Return (x, y) of the center of cell containing provided text 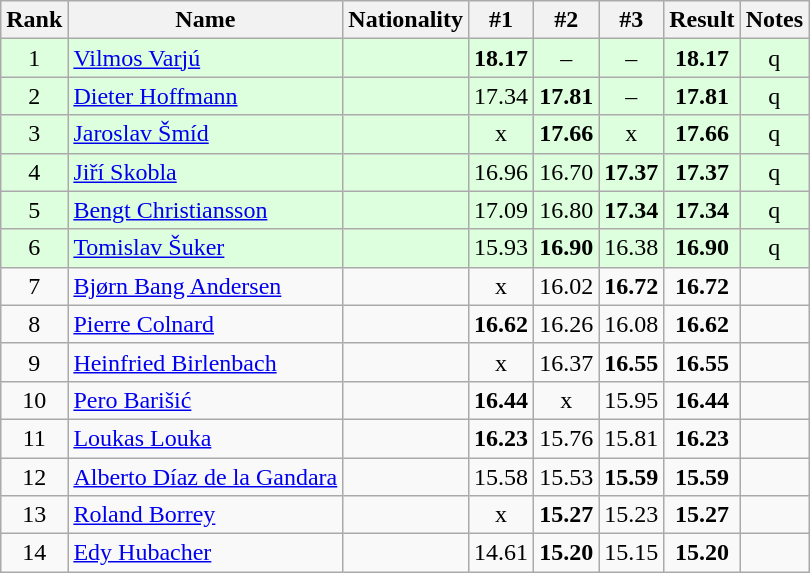
3 (34, 134)
15.53 (566, 477)
Loukas Louka (206, 438)
Nationality (406, 20)
5 (34, 210)
16.38 (632, 248)
11 (34, 438)
Bengt Christiansson (206, 210)
13 (34, 515)
Jaroslav Šmíd (206, 134)
15.95 (632, 400)
15.15 (632, 553)
Dieter Hoffmann (206, 96)
14 (34, 553)
2 (34, 96)
Heinfried Birlenbach (206, 362)
16.80 (566, 210)
Name (206, 20)
Pierre Colnard (206, 324)
Result (702, 20)
15.93 (502, 248)
Tomislav Šuker (206, 248)
Pero Barišić (206, 400)
16.70 (566, 172)
#1 (502, 20)
Jiří Skobla (206, 172)
15.58 (502, 477)
16.02 (566, 286)
Vilmos Varjú (206, 58)
16.08 (632, 324)
8 (34, 324)
16.96 (502, 172)
Roland Borrey (206, 515)
1 (34, 58)
7 (34, 286)
17.09 (502, 210)
Rank (34, 20)
15.81 (632, 438)
15.76 (566, 438)
#3 (632, 20)
16.26 (566, 324)
Alberto Díaz de la Gandara (206, 477)
Bjørn Bang Andersen (206, 286)
15.23 (632, 515)
6 (34, 248)
12 (34, 477)
10 (34, 400)
9 (34, 362)
16.37 (566, 362)
Notes (774, 20)
#2 (566, 20)
14.61 (502, 553)
Edy Hubacher (206, 553)
4 (34, 172)
